Detect which cell encompasses the target text, then output its [X, Y] center coordinate. 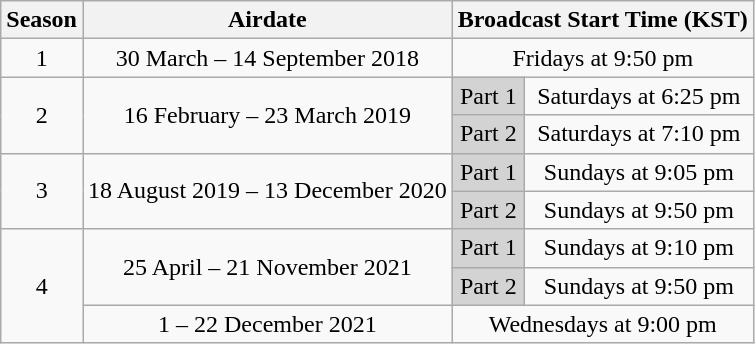
Sundays at 9:10 pm [638, 248]
3 [42, 191]
Saturdays at 6:25 pm [638, 96]
Airdate [267, 20]
30 March – 14 September 2018 [267, 58]
2 [42, 115]
Saturdays at 7:10 pm [638, 134]
Wednesdays at 9:00 pm [602, 324]
18 August 2019 – 13 December 2020 [267, 191]
Season [42, 20]
Fridays at 9:50 pm [602, 58]
4 [42, 286]
25 April – 21 November 2021 [267, 267]
1 – 22 December 2021 [267, 324]
Sundays at 9:05 pm [638, 172]
16 February – 23 March 2019 [267, 115]
1 [42, 58]
Broadcast Start Time (KST) [602, 20]
